Return (X, Y) of the center of cell containing provided text 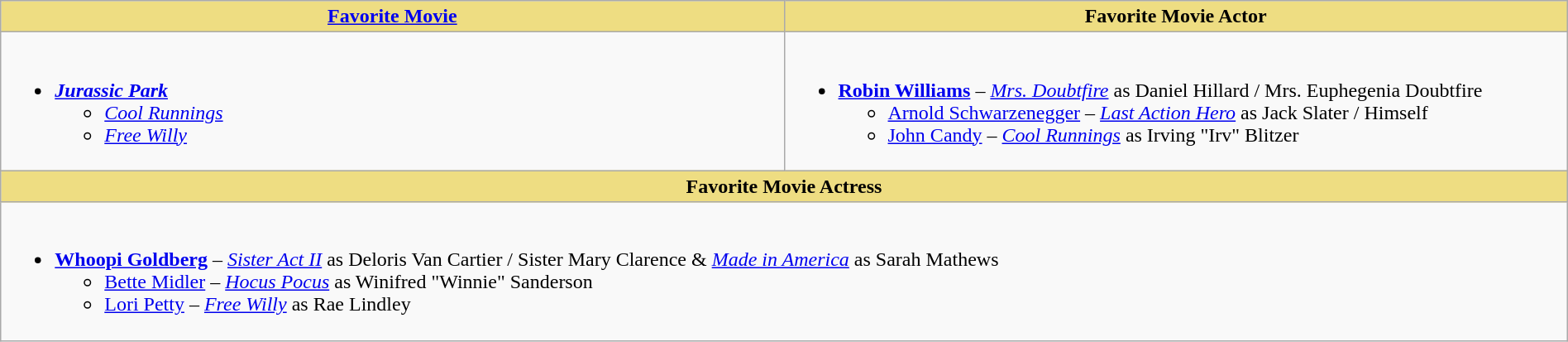
Favorite Movie Actress (784, 186)
Jurassic ParkCool RunningsFree Willy (392, 101)
Favorite Movie (392, 17)
Favorite Movie Actor (1176, 17)
